Scan for the cell matching the given text and deliver its [x, y] coordinate at center. 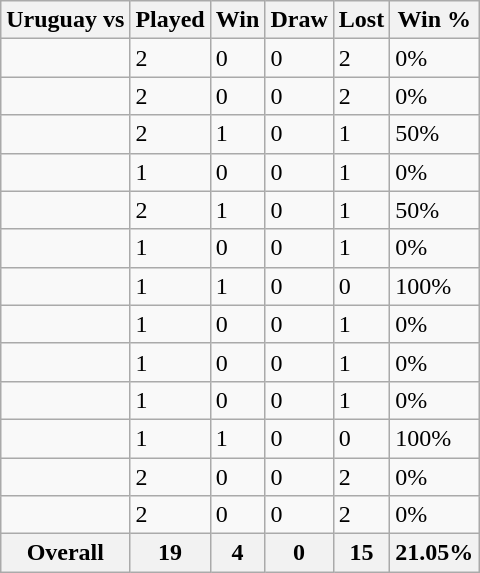
Draw [299, 20]
Win % [434, 20]
4 [238, 553]
Uruguay vs [66, 20]
Lost [361, 20]
19 [170, 553]
Overall [66, 553]
Played [170, 20]
21.05% [434, 553]
Win [238, 20]
15 [361, 553]
